Output the [X, Y] coordinate of the center of the cell containing the given text.  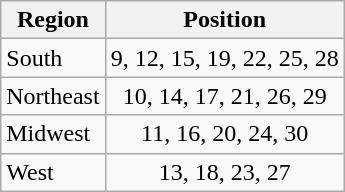
13, 18, 23, 27 [224, 172]
Region [53, 20]
Midwest [53, 134]
Northeast [53, 96]
South [53, 58]
10, 14, 17, 21, 26, 29 [224, 96]
9, 12, 15, 19, 22, 25, 28 [224, 58]
11, 16, 20, 24, 30 [224, 134]
Position [224, 20]
West [53, 172]
